Detect which cell encompasses the target text, then output its (X, Y) center coordinate. 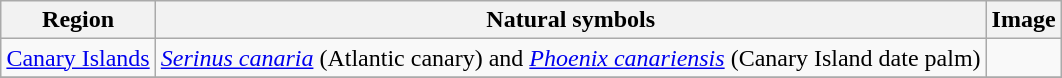
Serinus canaria (Atlantic canary) and Phoenix canariensis (Canary Island date palm) (570, 58)
Natural symbols (570, 20)
Region (78, 20)
Canary Islands (78, 58)
Image (1024, 20)
